Extract the (X, Y) coordinate from the center of the cell holding the provided text.  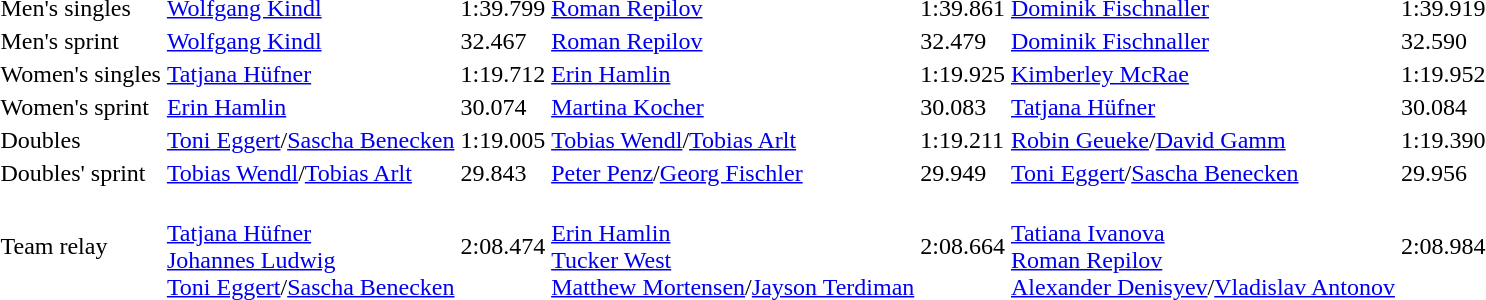
32.467 (503, 41)
Peter Penz/Georg Fischler (733, 173)
30.074 (503, 107)
Roman Repilov (733, 41)
Martina Kocher (733, 107)
29.949 (963, 173)
1:19.925 (963, 74)
1:19.211 (963, 140)
1:19.005 (503, 140)
29.843 (503, 173)
Dominik Fischnaller (1202, 41)
Kimberley McRae (1202, 74)
Wolfgang Kindl (310, 41)
Robin Geueke/David Gamm (1202, 140)
1:19.712 (503, 74)
32.479 (963, 41)
30.083 (963, 107)
